Detect which cell encompasses the target text, then output its [X, Y] center coordinate. 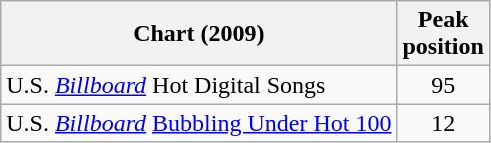
Peakposition [443, 34]
12 [443, 123]
U.S. Billboard Bubbling Under Hot 100 [199, 123]
95 [443, 85]
Chart (2009) [199, 34]
U.S. Billboard Hot Digital Songs [199, 85]
